Detect which cell encompasses the target text, then output its [x, y] center coordinate. 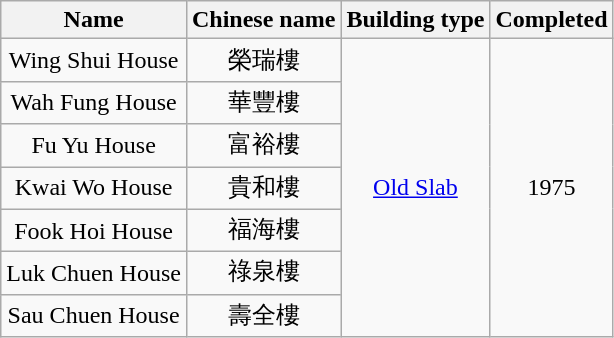
榮瑞樓 [263, 60]
華豐樓 [263, 102]
Old Slab [416, 188]
1975 [552, 188]
Building type [416, 20]
Chinese name [263, 20]
福海樓 [263, 230]
Name [94, 20]
Sau Chuen House [94, 316]
Fook Hoi House [94, 230]
Fu Yu House [94, 146]
Wah Fung House [94, 102]
祿泉樓 [263, 274]
壽全樓 [263, 316]
Luk Chuen House [94, 274]
Wing Shui House [94, 60]
Completed [552, 20]
貴和樓 [263, 188]
富裕樓 [263, 146]
Kwai Wo House [94, 188]
